Return (x, y) of the center of cell containing provided text 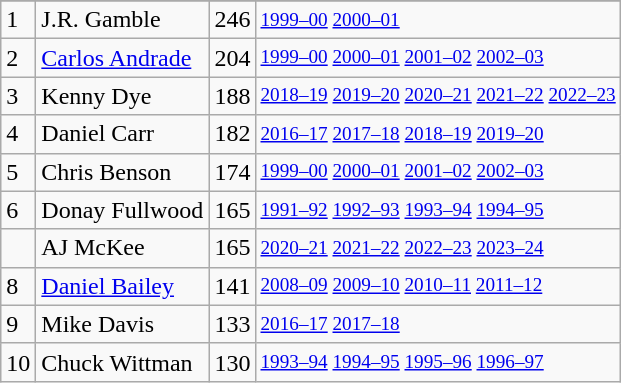
J.R. Gamble (122, 20)
204 (232, 58)
5 (18, 172)
2020–21 2021–22 2022–23 2023–24 (438, 248)
Mike Davis (122, 324)
188 (232, 96)
141 (232, 286)
Kenny Dye (122, 96)
133 (232, 324)
2008–09 2009–10 2010–11 2011–12 (438, 286)
2018–19 2019–20 2020–21 2021–22 2022–23 (438, 96)
AJ McKee (122, 248)
Daniel Bailey (122, 286)
1999–00 2000–01 (438, 20)
2 (18, 58)
182 (232, 134)
4 (18, 134)
3 (18, 96)
9 (18, 324)
2016–17 2017–18 (438, 324)
1991–92 1992–93 1993–94 1994–95 (438, 210)
Chuck Wittman (122, 362)
1993–94 1994–95 1995–96 1996–97 (438, 362)
6 (18, 210)
Chris Benson (122, 172)
246 (232, 20)
130 (232, 362)
Donay Fullwood (122, 210)
Carlos Andrade (122, 58)
Daniel Carr (122, 134)
10 (18, 362)
174 (232, 172)
8 (18, 286)
2016–17 2017–18 2018–19 2019–20 (438, 134)
1 (18, 20)
